Identify which cell holds the provided text, then report its (x, y) central coordinate. 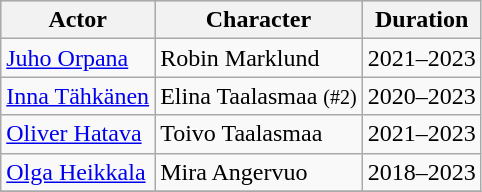
Mira Angervuo (259, 172)
Toivo Taalasmaa (259, 134)
Olga Heikkala (78, 172)
Inna Tähkänen (78, 96)
Character (259, 20)
Juho Orpana (78, 58)
Robin Marklund (259, 58)
Duration (422, 20)
Oliver Hatava (78, 134)
2018–2023 (422, 172)
2020–2023 (422, 96)
Elina Taalasmaa (#2) (259, 96)
Actor (78, 20)
